Extract the (X, Y) coordinate from the center of the cell holding the provided text.  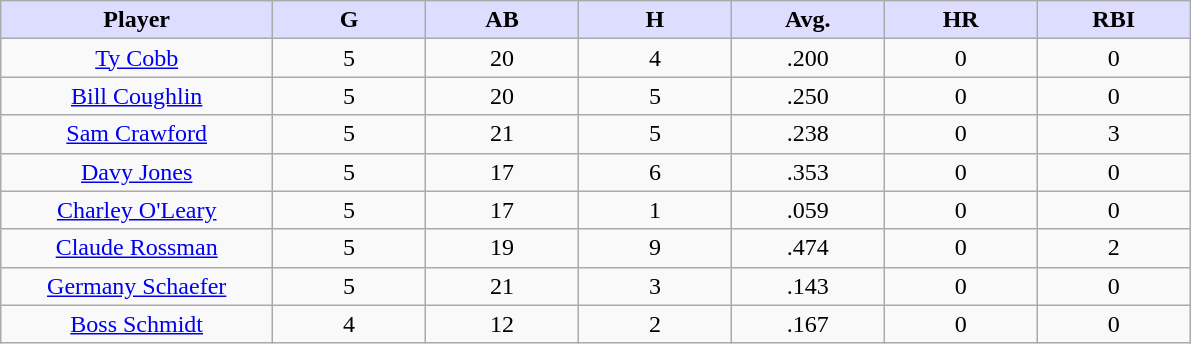
Avg. (808, 20)
.238 (808, 134)
.143 (808, 286)
HR (960, 20)
.200 (808, 58)
.059 (808, 210)
Germany Schaefer (137, 286)
12 (502, 324)
.250 (808, 96)
.167 (808, 324)
H (654, 20)
Davy Jones (137, 172)
.353 (808, 172)
Claude Rossman (137, 248)
Player (137, 20)
Ty Cobb (137, 58)
Sam Crawford (137, 134)
Bill Coughlin (137, 96)
Boss Schmidt (137, 324)
1 (654, 210)
9 (654, 248)
6 (654, 172)
G (350, 20)
Charley O'Leary (137, 210)
RBI (1114, 20)
AB (502, 20)
.474 (808, 248)
19 (502, 248)
